Detect which cell encompasses the target text, then output its [x, y] center coordinate. 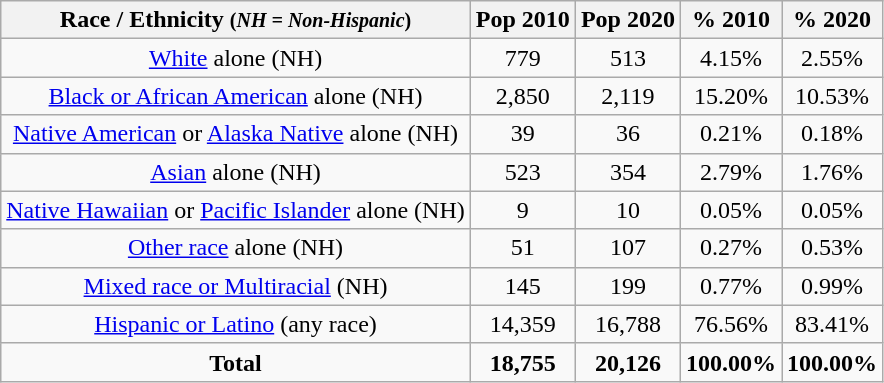
18,755 [522, 362]
0.77% [730, 286]
513 [628, 58]
51 [522, 248]
4.15% [730, 58]
0.27% [730, 248]
20,126 [628, 362]
1.76% [832, 172]
Native American or Alaska Native alone (NH) [236, 134]
14,359 [522, 324]
523 [522, 172]
Mixed race or Multiracial (NH) [236, 286]
Native Hawaiian or Pacific Islander alone (NH) [236, 210]
% 2020 [832, 20]
76.56% [730, 324]
Black or African American alone (NH) [236, 96]
199 [628, 286]
0.21% [730, 134]
Total [236, 362]
9 [522, 210]
354 [628, 172]
36 [628, 134]
2.55% [832, 58]
Other race alone (NH) [236, 248]
10.53% [832, 96]
16,788 [628, 324]
Hispanic or Latino (any race) [236, 324]
Race / Ethnicity (NH = Non-Hispanic) [236, 20]
107 [628, 248]
15.20% [730, 96]
0.99% [832, 286]
2.79% [730, 172]
White alone (NH) [236, 58]
2,119 [628, 96]
Pop 2020 [628, 20]
779 [522, 58]
10 [628, 210]
2,850 [522, 96]
Asian alone (NH) [236, 172]
0.53% [832, 248]
39 [522, 134]
83.41% [832, 324]
0.18% [832, 134]
Pop 2010 [522, 20]
% 2010 [730, 20]
145 [522, 286]
